Find where the given text appears and provide that cell's center as [x, y] coordinate. 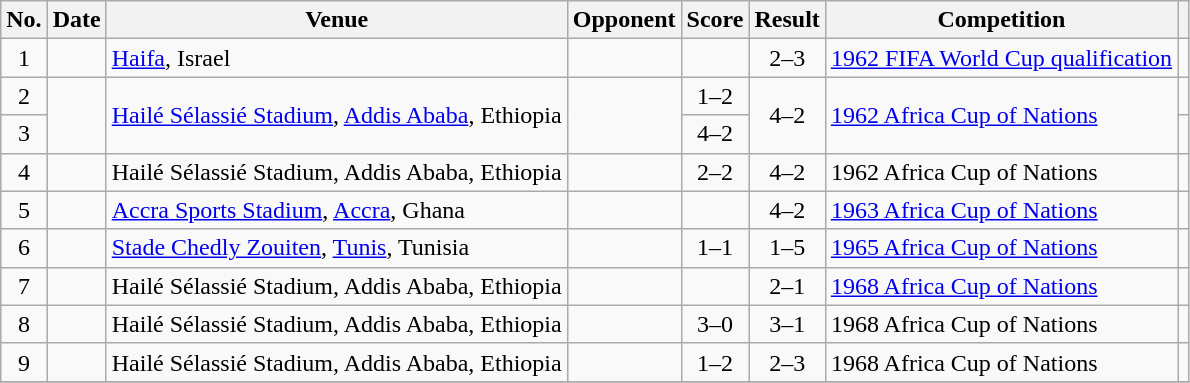
No. [24, 20]
Result [787, 20]
1962 FIFA World Cup qualification [1001, 58]
1965 Africa Cup of Nations [1001, 248]
9 [24, 362]
2–1 [787, 286]
Score [715, 20]
1–1 [715, 248]
3–1 [787, 324]
2 [24, 96]
7 [24, 286]
1963 Africa Cup of Nations [1001, 210]
Opponent [624, 20]
3–0 [715, 324]
Stade Chedly Zouiten, Tunis, Tunisia [336, 248]
Accra Sports Stadium, Accra, Ghana [336, 210]
5 [24, 210]
2–2 [715, 172]
Venue [336, 20]
6 [24, 248]
1–5 [787, 248]
Date [76, 20]
4 [24, 172]
3 [24, 134]
Competition [1001, 20]
8 [24, 324]
Haifa, Israel [336, 58]
1 [24, 58]
